Return [x, y] of the center of cell containing provided text 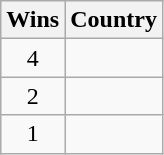
2 [33, 96]
Country [114, 20]
1 [33, 134]
Wins [33, 20]
4 [33, 58]
